Capture the cell that displays the provided text and extract its [x, y] central coordinate. 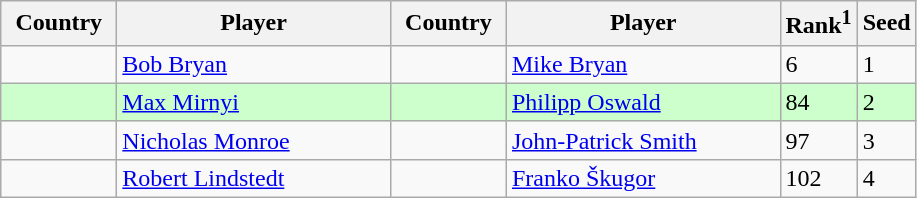
1 [886, 64]
2 [886, 102]
6 [818, 64]
3 [886, 140]
Nicholas Monroe [254, 140]
102 [818, 178]
97 [818, 140]
Rank1 [818, 24]
Bob Bryan [254, 64]
Mike Bryan [643, 64]
4 [886, 178]
John-Patrick Smith [643, 140]
Philipp Oswald [643, 102]
Max Mirnyi [254, 102]
Franko Škugor [643, 178]
84 [818, 102]
Seed [886, 24]
Robert Lindstedt [254, 178]
